Locate the cell with the specified text and output its [x, y] center coordinate. 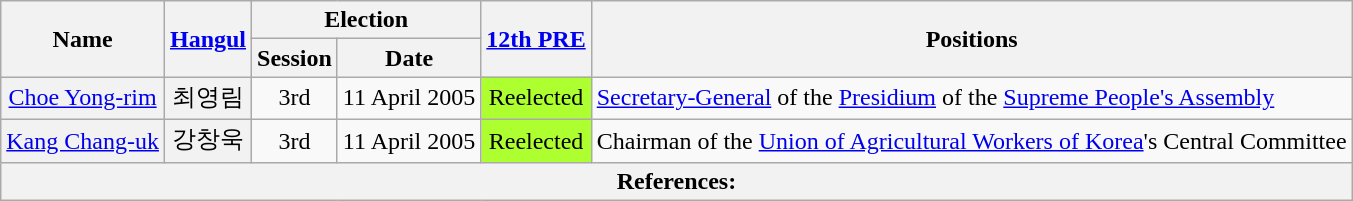
Name [83, 39]
최영림 [208, 98]
Date [409, 58]
12th PRE [536, 39]
Chairman of the Union of Agricultural Workers of Korea's Central Committee [972, 140]
Kang Chang-uk [83, 140]
Positions [972, 39]
Election [366, 20]
Session [295, 58]
Choe Yong-rim [83, 98]
강창욱 [208, 140]
References: [676, 181]
Secretary-General of the Presidium of the Supreme People's Assembly [972, 98]
Hangul [208, 39]
